Locate the cell with the specified text and output its [X, Y] center coordinate. 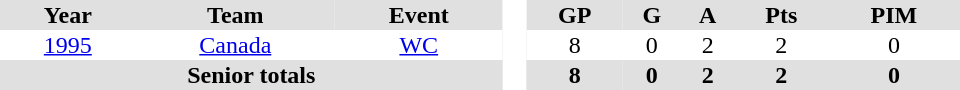
PIM [894, 15]
Pts [782, 15]
Senior totals [252, 75]
A [708, 15]
GP [574, 15]
Team [236, 15]
Event [419, 15]
WC [419, 45]
1995 [68, 45]
Year [68, 15]
Canada [236, 45]
G [652, 15]
